Find where the given text appears and provide that cell's center as [x, y] coordinate. 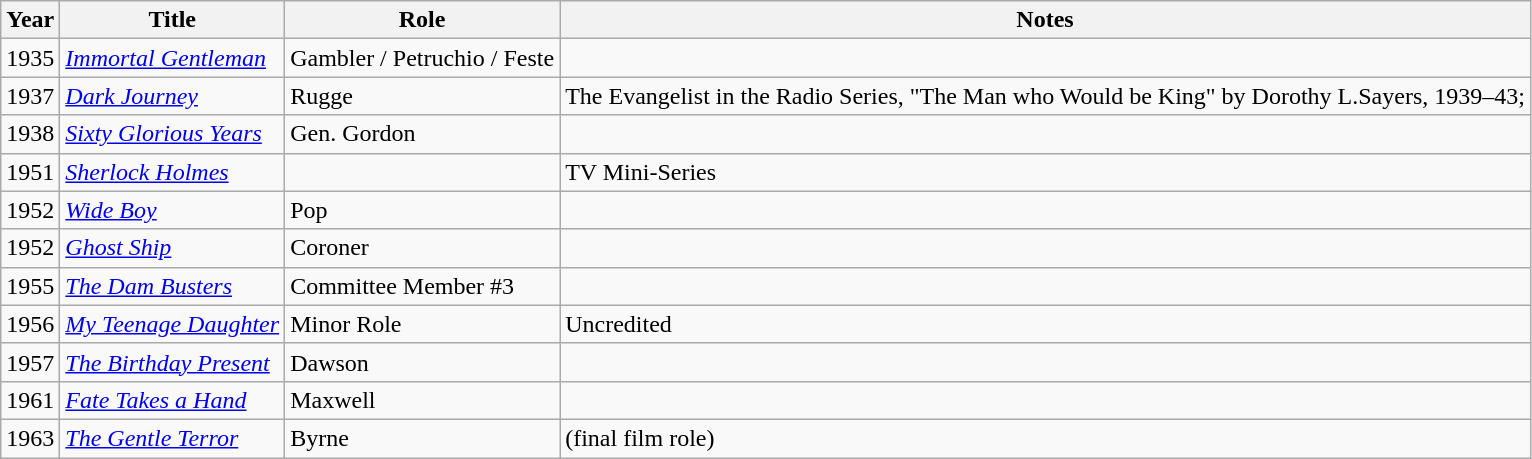
Uncredited [1046, 324]
Committee Member #3 [422, 286]
1956 [30, 324]
1935 [30, 58]
1951 [30, 172]
1961 [30, 400]
1957 [30, 362]
Ghost Ship [172, 248]
Rugge [422, 96]
Wide Boy [172, 210]
The Birthday Present [172, 362]
Dark Journey [172, 96]
Sherlock Holmes [172, 172]
The Evangelist in the Radio Series, "The Man who Would be King" by Dorothy L.Sayers, 1939–43; [1046, 96]
Title [172, 20]
1937 [30, 96]
Gambler / Petruchio / Feste [422, 58]
Role [422, 20]
Minor Role [422, 324]
Maxwell [422, 400]
1963 [30, 438]
The Gentle Terror [172, 438]
(final film role) [1046, 438]
Pop [422, 210]
Byrne [422, 438]
Coroner [422, 248]
Fate Takes a Hand [172, 400]
1938 [30, 134]
Notes [1046, 20]
My Teenage Daughter [172, 324]
The Dam Busters [172, 286]
Immortal Gentleman [172, 58]
Year [30, 20]
1955 [30, 286]
TV Mini-Series [1046, 172]
Sixty Glorious Years [172, 134]
Gen. Gordon [422, 134]
Dawson [422, 362]
